Search for the cell housing the specified text and yield its (x, y) center coordinate. 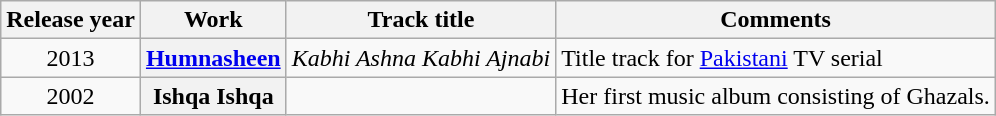
Comments (776, 20)
2002 (71, 96)
Title track for Pakistani TV serial (776, 58)
2013 (71, 58)
Track title (421, 20)
Work (213, 20)
Ishqa Ishqa (213, 96)
Humnasheen (213, 58)
Her first music album consisting of Ghazals. (776, 96)
Release year (71, 20)
Kabhi Ashna Kabhi Ajnabi (421, 58)
